Find where the given text appears and provide that cell's center as (X, Y) coordinate. 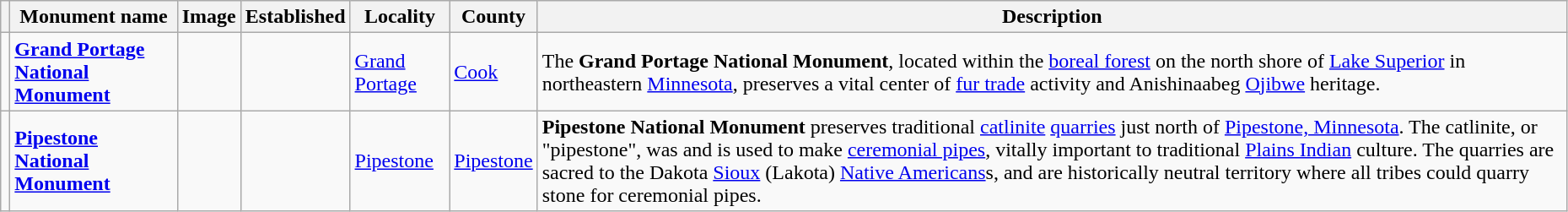
Established (295, 17)
Pipestone National Monument (94, 160)
Grand Portage National Monument (94, 72)
Locality (400, 17)
Monument name (94, 17)
Description (1052, 17)
County (493, 17)
Image (209, 17)
Grand Portage (400, 72)
Cook (493, 72)
